Detect which cell encompasses the target text, then output its (X, Y) center coordinate. 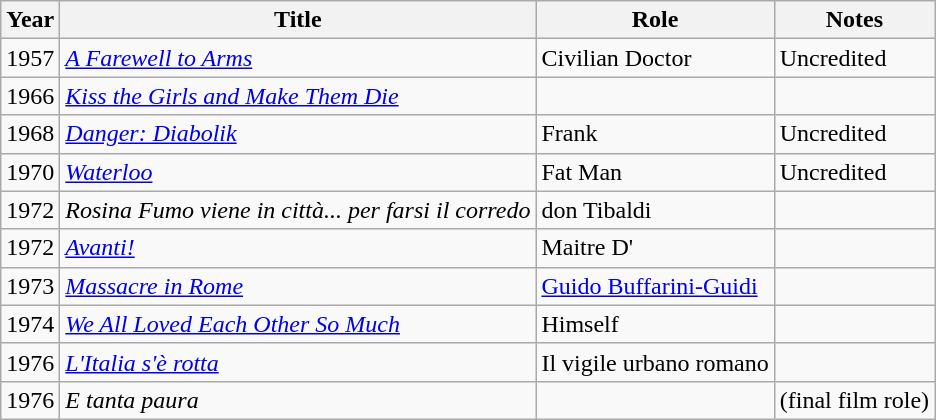
Massacre in Rome (298, 286)
Guido Buffarini-Guidi (655, 286)
Il vigile urbano romano (655, 362)
Fat Man (655, 172)
L'Italia s'è rotta (298, 362)
1974 (30, 324)
A Farewell to Arms (298, 58)
Frank (655, 134)
1970 (30, 172)
Waterloo (298, 172)
1966 (30, 96)
1973 (30, 286)
Notes (854, 20)
don Tibaldi (655, 210)
Year (30, 20)
Danger: Diabolik (298, 134)
(final film role) (854, 400)
Rosina Fumo viene in città... per farsi il corredo (298, 210)
Role (655, 20)
E tanta paura (298, 400)
Kiss the Girls and Make Them Die (298, 96)
Title (298, 20)
Maitre D' (655, 248)
We All Loved Each Other So Much (298, 324)
Civilian Doctor (655, 58)
Himself (655, 324)
1957 (30, 58)
1968 (30, 134)
Avanti! (298, 248)
